Detect which cell encompasses the target text, then output its [x, y] center coordinate. 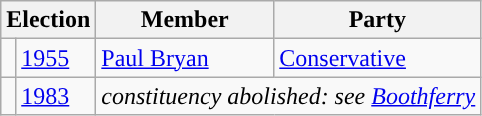
Election [48, 20]
1955 [56, 58]
constituency abolished: see Boothferry [288, 96]
1983 [56, 96]
Party [378, 20]
Paul Bryan [185, 58]
Member [185, 20]
Conservative [378, 58]
